Return the (X, Y) coordinate for the center point of the cell that contains the specified text.  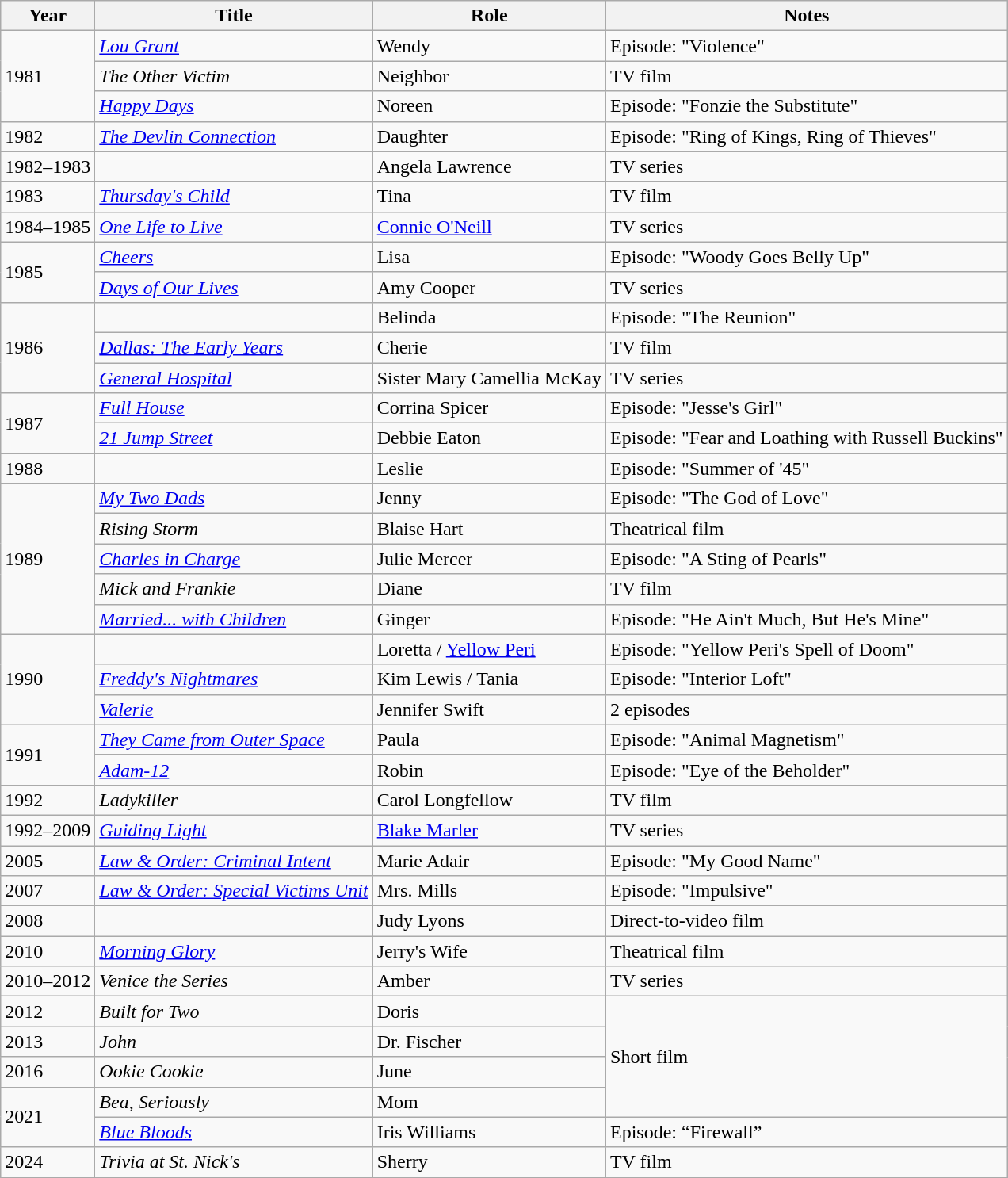
2012 (48, 1012)
Angela Lawrence (489, 166)
Loretta / Yellow Peri (489, 649)
Jennifer Swift (489, 709)
Episode: "Violence" (807, 46)
2 episodes (807, 709)
Sherry (489, 1162)
John (234, 1042)
Carol Longfellow (489, 800)
General Hospital (234, 378)
21 Jump Street (234, 438)
Married... with Children (234, 619)
Episode: “Firewall” (807, 1132)
2013 (48, 1042)
Belinda (489, 317)
Episode: "The Reunion" (807, 317)
2010 (48, 951)
1983 (48, 197)
Guiding Light (234, 830)
Blake Marler (489, 830)
Sister Mary Camellia McKay (489, 378)
Daughter (489, 136)
Dallas: The Early Years (234, 347)
The Devlin Connection (234, 136)
Paula (489, 740)
Episode: "Fear and Loathing with Russell Buckins" (807, 438)
Freddy's Nightmares (234, 679)
The Other Victim (234, 76)
1992–2009 (48, 830)
2016 (48, 1072)
Episode: "The God of Love" (807, 499)
Title (234, 16)
Trivia at St. Nick's (234, 1162)
Tina (489, 197)
Short film (807, 1057)
Mick and Frankie (234, 589)
Episode: "Ring of Kings, Ring of Thieves" (807, 136)
1988 (48, 469)
Wendy (489, 46)
Adam-12 (234, 770)
Episode: "Jesse's Girl" (807, 408)
Episode: "Yellow Peri's Spell of Doom" (807, 649)
Episode: "He Ain't Much, But He's Mine" (807, 619)
Amy Cooper (489, 287)
My Two Dads (234, 499)
Ookie Cookie (234, 1072)
Blaise Hart (489, 529)
One Life to Live (234, 227)
Law & Order: Criminal Intent (234, 860)
Amber (489, 981)
Role (489, 16)
Lou Grant (234, 46)
Built for Two (234, 1012)
Episode: "Animal Magnetism" (807, 740)
Episode: "My Good Name" (807, 860)
1986 (48, 347)
Judy Lyons (489, 921)
Leslie (489, 469)
Robin (489, 770)
Dr. Fischer (489, 1042)
Jerry's Wife (489, 951)
Blue Bloods (234, 1132)
Ginger (489, 619)
1982 (48, 136)
1981 (48, 76)
Episode: "Fonzie the Substitute" (807, 106)
Noreen (489, 106)
Mom (489, 1102)
Direct-to-video film (807, 921)
Julie Mercer (489, 559)
Ladykiller (234, 800)
Marie Adair (489, 860)
Diane (489, 589)
Bea, Seriously (234, 1102)
Rising Storm (234, 529)
1985 (48, 272)
Days of Our Lives (234, 287)
Episode: "Interior Loft" (807, 679)
Debbie Eaton (489, 438)
Episode: "Summer of '45" (807, 469)
Year (48, 16)
Charles in Charge (234, 559)
June (489, 1072)
2005 (48, 860)
2021 (48, 1117)
Iris Williams (489, 1132)
Connie O'Neill (489, 227)
Lisa (489, 257)
1990 (48, 679)
Thursday's Child (234, 197)
1984–1985 (48, 227)
Happy Days (234, 106)
Jenny (489, 499)
Episode: "A Sting of Pearls" (807, 559)
Corrina Spicer (489, 408)
Neighbor (489, 76)
1982–1983 (48, 166)
Cherie (489, 347)
Law & Order: Special Victims Unit (234, 891)
1991 (48, 755)
Episode: "Eye of the Beholder" (807, 770)
1987 (48, 423)
Episode: "Woody Goes Belly Up" (807, 257)
2007 (48, 891)
2010–2012 (48, 981)
2008 (48, 921)
1992 (48, 800)
Valerie (234, 709)
Morning Glory (234, 951)
Cheers (234, 257)
Doris (489, 1012)
Venice the Series (234, 981)
2024 (48, 1162)
Mrs. Mills (489, 891)
1989 (48, 559)
Kim Lewis / Tania (489, 679)
Episode: "Impulsive" (807, 891)
They Came from Outer Space (234, 740)
Full House (234, 408)
Notes (807, 16)
